For the text-containing cell, return its midpoint in [x, y] coordinate format. 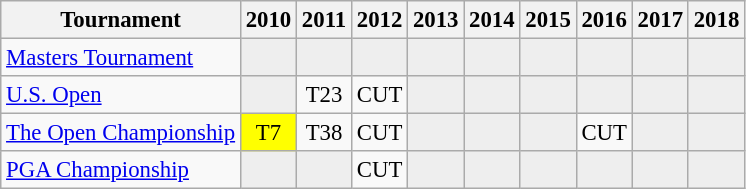
Tournament [121, 20]
2016 [604, 20]
The Open Championship [121, 133]
PGA Championship [121, 170]
T23 [324, 95]
2018 [716, 20]
2013 [436, 20]
2011 [324, 20]
2015 [548, 20]
U.S. Open [121, 95]
T7 [268, 133]
T38 [324, 133]
2017 [660, 20]
2010 [268, 20]
2012 [379, 20]
Masters Tournament [121, 58]
2014 [492, 20]
